Search for the cell housing the specified text and yield its [x, y] center coordinate. 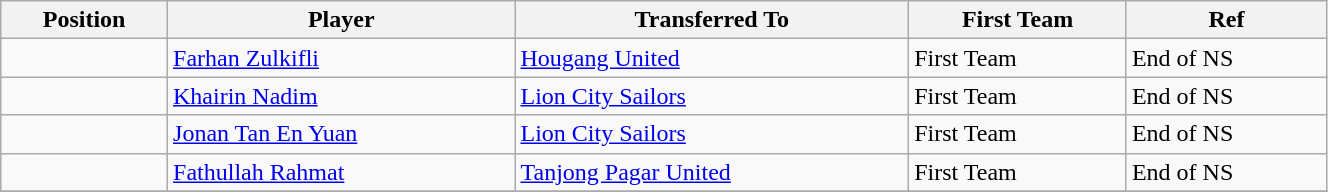
Jonan Tan En Yuan [342, 134]
Transferred To [712, 20]
Khairin Nadim [342, 96]
Position [84, 20]
Hougang United [712, 58]
Player [342, 20]
Fathullah Rahmat [342, 172]
Tanjong Pagar United [712, 172]
Ref [1226, 20]
Farhan Zulkifli [342, 58]
